Return the (x, y) coordinate for the center point of the cell that contains the specified text.  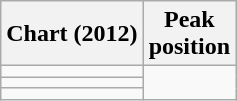
Chart (2012) (72, 34)
Peakposition (189, 34)
